Find where the given text appears and provide that cell's center as [x, y] coordinate. 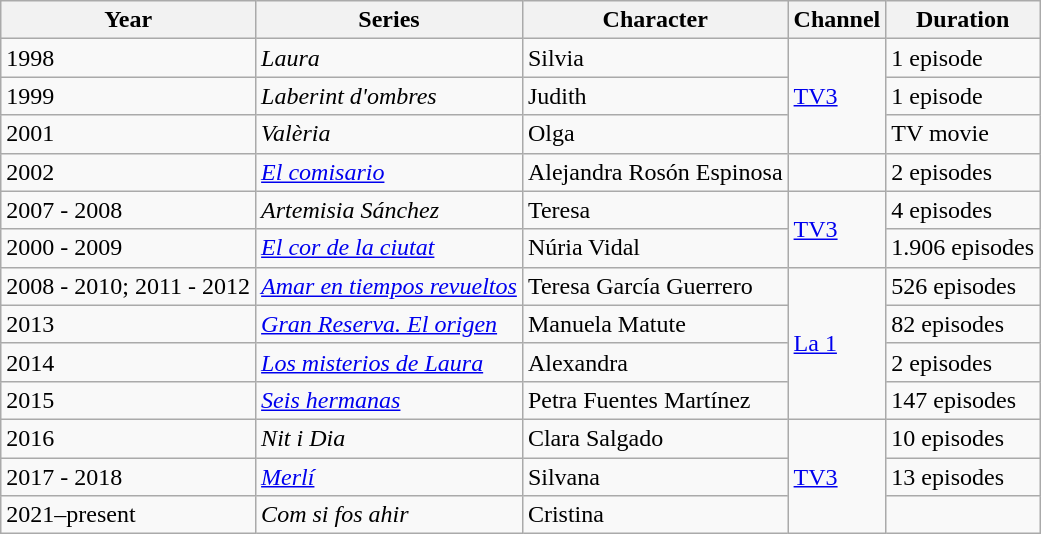
Manuela Matute [655, 324]
2001 [128, 134]
Channel [837, 20]
4 episodes [963, 210]
Teresa García Guerrero [655, 286]
Amar en tiempos revueltos [390, 286]
Núria Vidal [655, 248]
Valèria [390, 134]
Alexandra [655, 362]
El comisario [390, 172]
2016 [128, 438]
Silvia [655, 58]
La 1 [837, 343]
Laberint d'ombres [390, 96]
Nit i Dia [390, 438]
2014 [128, 362]
82 episodes [963, 324]
Alejandra Rosón Espinosa [655, 172]
526 episodes [963, 286]
Artemisia Sánchez [390, 210]
2015 [128, 400]
2017 - 2018 [128, 477]
1999 [128, 96]
Year [128, 20]
2000 - 2009 [128, 248]
Merlí [390, 477]
Seis hermanas [390, 400]
El cor de la ciutat [390, 248]
2021–present [128, 515]
Cristina [655, 515]
Judith [655, 96]
Silvana [655, 477]
13 episodes [963, 477]
2008 - 2010; 2011 - 2012 [128, 286]
Com si fos ahir [390, 515]
Duration [963, 20]
TV movie [963, 134]
147 episodes [963, 400]
10 episodes [963, 438]
Teresa [655, 210]
Petra Fuentes Martínez [655, 400]
2007 - 2008 [128, 210]
Olga [655, 134]
Laura [390, 58]
Clara Salgado [655, 438]
Series [390, 20]
Character [655, 20]
2002 [128, 172]
1998 [128, 58]
1.906 episodes [963, 248]
Los misterios de Laura [390, 362]
2013 [128, 324]
Gran Reserva. El origen [390, 324]
